For the text-containing cell, return its midpoint in (X, Y) coordinate format. 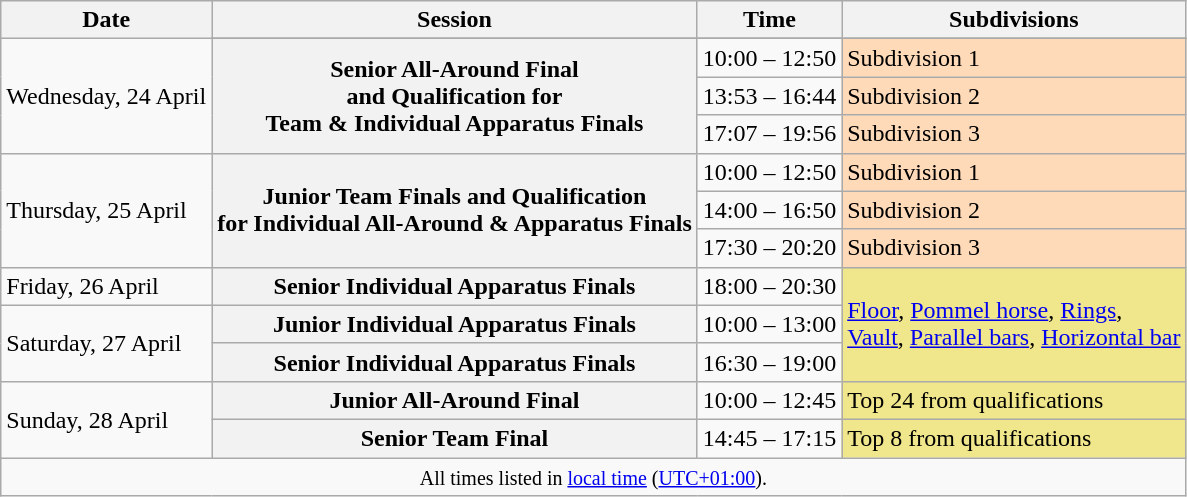
Junior Team Finals and Qualificationfor Individual All-Around & Apparatus Finals (455, 210)
Time (769, 20)
Wednesday, 24 April (106, 96)
All times listed in local time (UTC+01:00). (594, 477)
Sunday, 28 April (106, 419)
16:30 – 19:00 (769, 362)
Senior Team Final (455, 438)
14:45 – 17:15 (769, 438)
18:00 – 20:30 (769, 286)
13:53 – 16:44 (769, 96)
Saturday, 27 April (106, 343)
Thursday, 25 April (106, 210)
10:00 – 12:45 (769, 400)
17:30 – 20:20 (769, 248)
Senior All-Around Finaland Qualification forTeam & Individual Apparatus Finals (455, 96)
Session (455, 20)
Floor, Pommel horse, Rings,Vault, Parallel bars, Horizontal bar (1014, 324)
10:00 – 13:00 (769, 324)
Junior All-Around Final (455, 400)
Junior Individual Apparatus Finals (455, 324)
Date (106, 20)
17:07 – 19:56 (769, 134)
Top 24 from qualifications (1014, 400)
Top 8 from qualifications (1014, 438)
Subdivisions (1014, 20)
14:00 – 16:50 (769, 210)
Friday, 26 April (106, 286)
